Find where the given text appears and provide that cell's center as (x, y) coordinate. 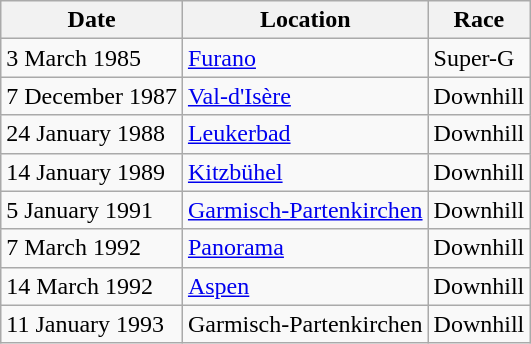
Val-d'Isère (305, 96)
Leukerbad (305, 134)
Date (92, 20)
Kitzbühel (305, 172)
14 March 1992 (92, 286)
Furano (305, 58)
Panorama (305, 248)
7 March 1992 (92, 248)
24 January 1988 (92, 134)
5 January 1991 (92, 210)
11 January 1993 (92, 324)
3 March 1985 (92, 58)
Aspen (305, 286)
Race (479, 20)
Location (305, 20)
14 January 1989 (92, 172)
7 December 1987 (92, 96)
Super-G (479, 58)
